Detect which cell encompasses the target text, then output its (x, y) center coordinate. 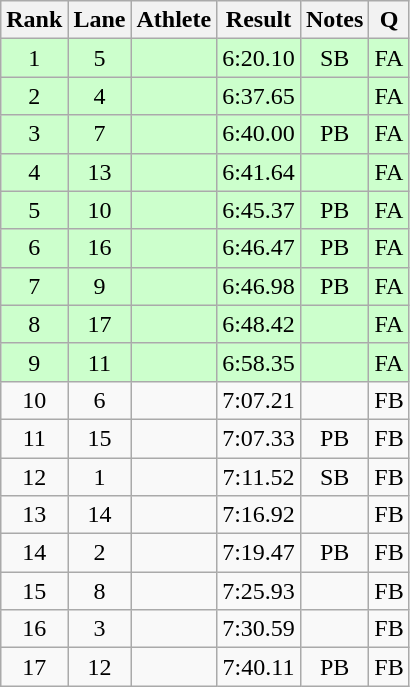
6:45.37 (259, 210)
6:46.47 (259, 248)
Athlete (174, 20)
6:48.42 (259, 324)
6:41.64 (259, 172)
6:46.98 (259, 286)
7:07.21 (259, 400)
7:19.47 (259, 553)
Notes (334, 20)
6:40.00 (259, 134)
7:07.33 (259, 438)
7:16.92 (259, 515)
7:30.59 (259, 629)
6:58.35 (259, 362)
7:40.11 (259, 667)
Rank (34, 20)
6:37.65 (259, 96)
Lane (100, 20)
7:25.93 (259, 591)
Q (389, 20)
Result (259, 20)
6:20.10 (259, 58)
7:11.52 (259, 477)
